Find where the given text appears and provide that cell's center as (x, y) coordinate. 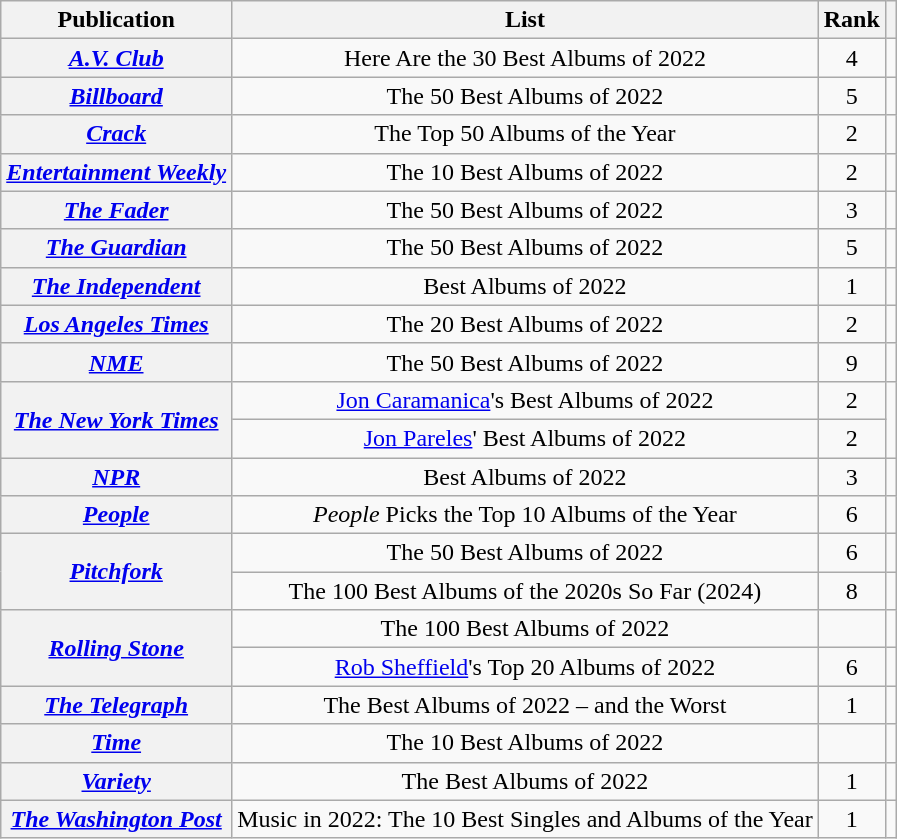
4 (852, 58)
Jon Pareles' Best Albums of 2022 (526, 438)
The 100 Best Albums of the 2020s So Far (2024) (526, 591)
People (116, 515)
8 (852, 591)
The Fader (116, 210)
Pitchfork (116, 572)
NPR (116, 477)
The Best Albums of 2022 – and the Worst (526, 705)
The Telegraph (116, 705)
The Top 50 Albums of the Year (526, 134)
The 100 Best Albums of 2022 (526, 629)
NME (116, 362)
9 (852, 362)
People Picks the Top 10 Albums of the Year (526, 515)
The New York Times (116, 419)
Variety (116, 781)
Time (116, 743)
Billboard (116, 96)
Rank (852, 20)
Los Angeles Times (116, 324)
The Guardian (116, 248)
Rolling Stone (116, 648)
The Independent (116, 286)
Jon Caramanica's Best Albums of 2022 (526, 400)
Music in 2022: The 10 Best Singles and Albums of the Year (526, 819)
List (526, 20)
The 20 Best Albums of 2022 (526, 324)
A.V. Club (116, 58)
Rob Sheffield's Top 20 Albums of 2022 (526, 667)
Here Are the 30 Best Albums of 2022 (526, 58)
Entertainment Weekly (116, 172)
The Washington Post (116, 819)
Crack (116, 134)
The Best Albums of 2022 (526, 781)
Publication (116, 20)
